Return [x, y] of the center of cell containing provided text 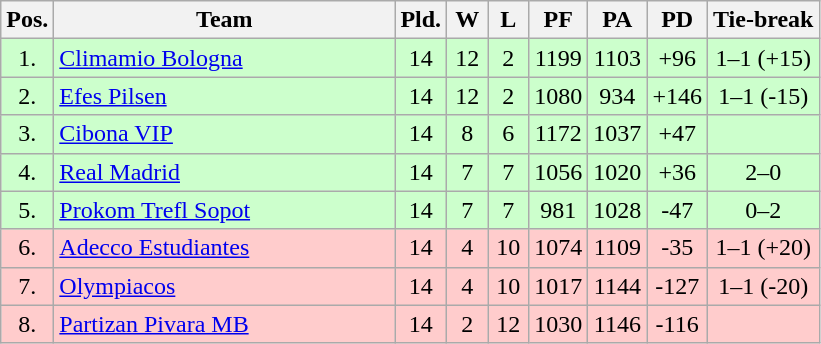
8. [28, 324]
Team [224, 20]
1037 [618, 134]
PA [618, 20]
1–1 (+20) [763, 248]
1074 [558, 248]
981 [558, 210]
Tie-break [763, 20]
6. [28, 248]
-47 [678, 210]
1–1 (-20) [763, 286]
1146 [618, 324]
2. [28, 96]
Olympiacos [224, 286]
1017 [558, 286]
8 [468, 134]
934 [618, 96]
-116 [678, 324]
Pld. [421, 20]
4. [28, 172]
PD [678, 20]
L [508, 20]
1. [28, 58]
2–0 [763, 172]
1109 [618, 248]
-35 [678, 248]
1080 [558, 96]
Climamio Bologna [224, 58]
Pos. [28, 20]
0–2 [763, 210]
6 [508, 134]
1030 [558, 324]
1172 [558, 134]
1199 [558, 58]
Cibona VIP [224, 134]
Adecco Estudiantes [224, 248]
+96 [678, 58]
1020 [618, 172]
1144 [618, 286]
-127 [678, 286]
+47 [678, 134]
7. [28, 286]
W [468, 20]
+36 [678, 172]
Real Madrid [224, 172]
1103 [618, 58]
PF [558, 20]
1056 [558, 172]
Partizan Pivara MB [224, 324]
5. [28, 210]
1–1 (+15) [763, 58]
3. [28, 134]
1028 [618, 210]
+146 [678, 96]
Efes Pilsen [224, 96]
1–1 (-15) [763, 96]
Prokom Trefl Sopot [224, 210]
